Locate the cell with the specified text and output its [X, Y] center coordinate. 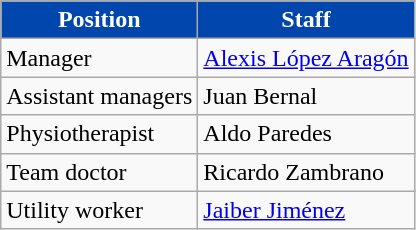
Alexis López Aragón [306, 58]
Staff [306, 20]
Aldo Paredes [306, 134]
Physiotherapist [100, 134]
Ricardo Zambrano [306, 172]
Assistant managers [100, 96]
Team doctor [100, 172]
Juan Bernal [306, 96]
Manager [100, 58]
Jaiber Jiménez [306, 210]
Position [100, 20]
Utility worker [100, 210]
